Pinpoint the cell where the given text exists, returning its [x, y] midpoint coordinate. 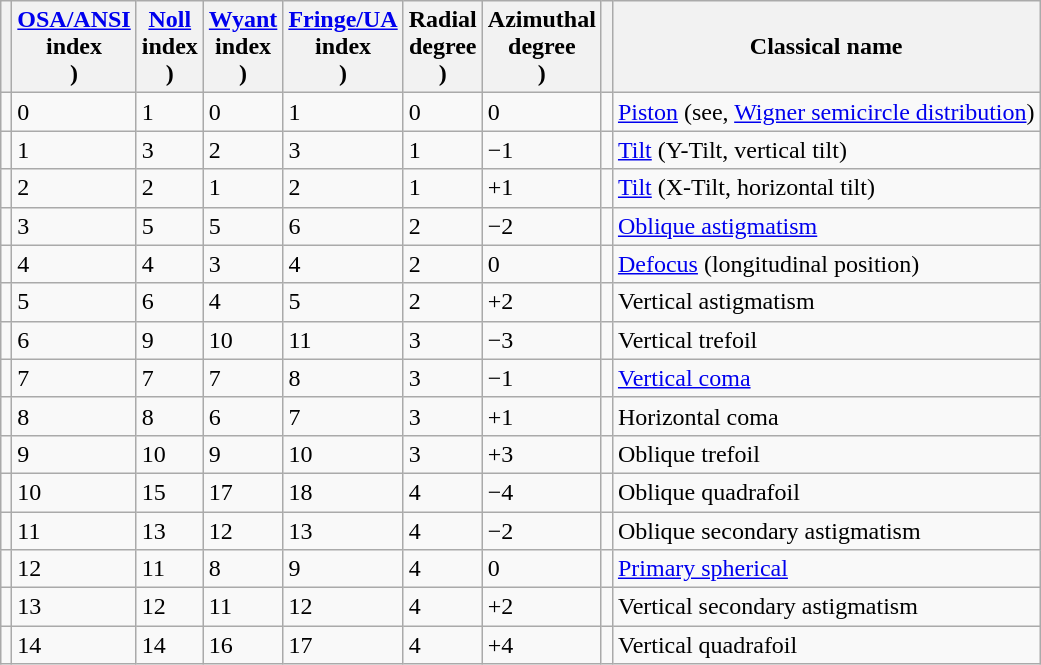
Vertical astigmatism [826, 302]
+4 [542, 645]
18 [343, 492]
Oblique secondary astigmatism [826, 531]
Tilt (Y-Tilt, vertical tilt) [826, 150]
Primary spherical [826, 569]
Fringe/UAindex) [343, 47]
15 [170, 492]
−3 [542, 340]
Vertical trefoil [826, 340]
Tilt (X-Tilt, horizontal tilt) [826, 188]
Vertical coma [826, 378]
Oblique astigmatism [826, 226]
+3 [542, 454]
Radialdegree) [442, 47]
Horizontal coma [826, 416]
Nollindex) [170, 47]
Vertical secondary astigmatism [826, 607]
Classical name [826, 47]
Piston (see, Wigner semicircle distribution) [826, 112]
−4 [542, 492]
Oblique trefoil [826, 454]
Azimuthaldegree) [542, 47]
OSA/ANSIindex) [74, 47]
Vertical quadrafoil [826, 645]
16 [243, 645]
Oblique quadrafoil [826, 492]
Wyantindex) [243, 47]
Defocus (longitudinal position) [826, 264]
